Search for the cell housing the specified text and yield its (x, y) center coordinate. 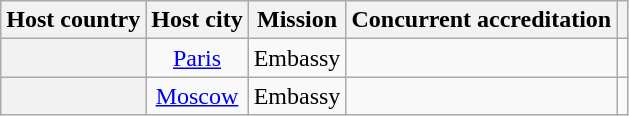
Moscow (197, 96)
Host country (74, 20)
Host city (197, 20)
Paris (197, 58)
Mission (297, 20)
Concurrent accreditation (482, 20)
